Detect which cell encompasses the target text, then output its (x, y) center coordinate. 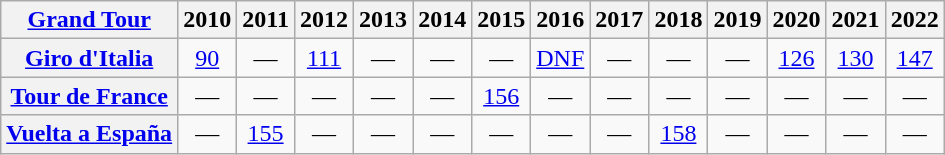
126 (796, 58)
Giro d'Italia (90, 58)
2015 (502, 20)
2010 (208, 20)
2016 (560, 20)
2013 (384, 20)
2011 (266, 20)
130 (856, 58)
2017 (620, 20)
2012 (324, 20)
2020 (796, 20)
90 (208, 58)
155 (266, 134)
147 (914, 58)
158 (678, 134)
111 (324, 58)
Grand Tour (90, 20)
DNF (560, 58)
2019 (738, 20)
156 (502, 96)
2021 (856, 20)
2018 (678, 20)
2022 (914, 20)
2014 (442, 20)
Vuelta a España (90, 134)
Tour de France (90, 96)
